Identify which cell holds the provided text, then report its [x, y] central coordinate. 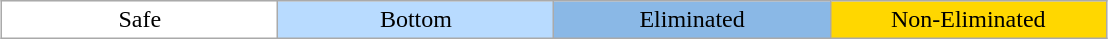
Safe [140, 20]
Eliminated [692, 20]
Bottom [416, 20]
Non-Eliminated [968, 20]
